Find where the given text appears and provide that cell's center as [X, Y] coordinate. 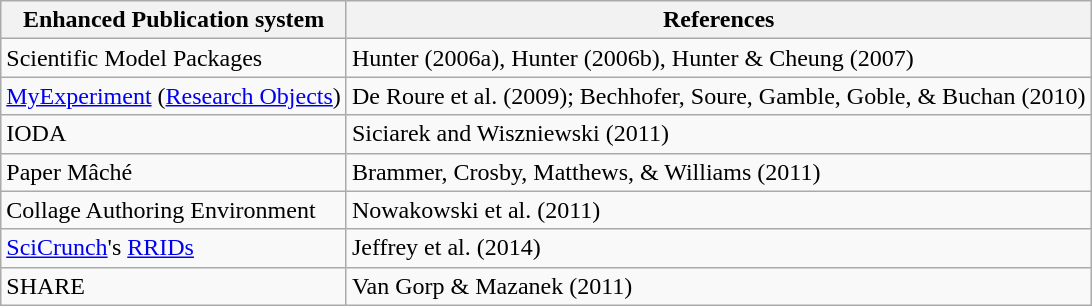
Hunter (2006a), Hunter (2006b), Hunter & Cheung (2007) [718, 58]
SciCrunch's RRIDs [174, 248]
Collage Authoring Environment [174, 210]
Van Gorp & Mazanek (2011) [718, 286]
Nowakowski et al. (2011) [718, 210]
SHARE [174, 286]
References [718, 20]
Scientific Model Packages [174, 58]
MyExperiment (Research Objects) [174, 96]
Paper Mâché [174, 172]
Jeffrey et al. (2014) [718, 248]
De Roure et al. (2009); Bechhofer, Soure, Gamble, Goble, & Buchan (2010) [718, 96]
Enhanced Publication system [174, 20]
Brammer, Crosby, Matthews, & Williams (2011) [718, 172]
IODA [174, 134]
Siciarek and Wiszniewski (2011) [718, 134]
